Return [x, y] of the center of cell containing provided text 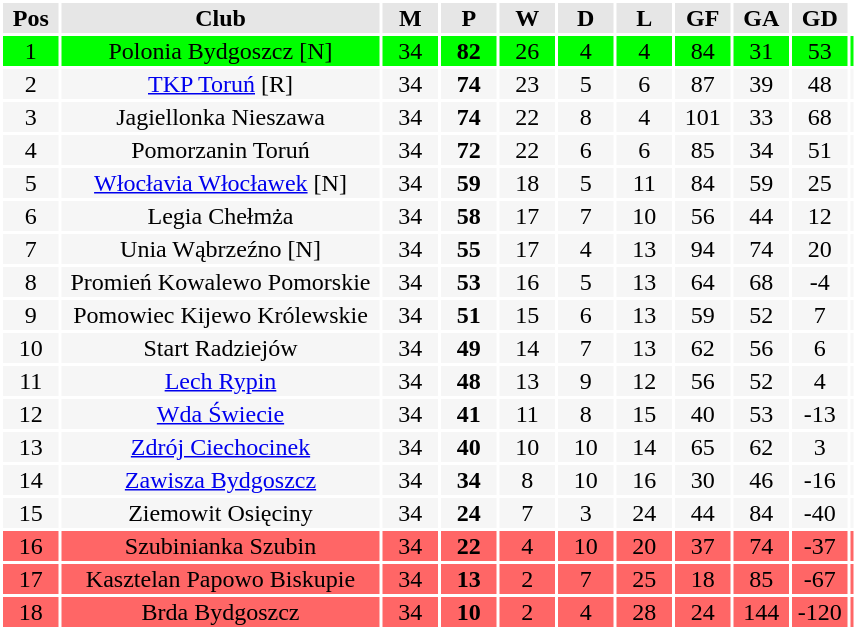
37 [703, 546]
23 [528, 84]
94 [703, 249]
Promień Kowalewo Pomorskie [221, 282]
Pomowiec Kijewo Królewskie [221, 315]
GD [820, 18]
49 [469, 348]
Start Radziejów [221, 348]
28 [644, 612]
41 [469, 414]
M [410, 18]
Ziemowit Osięciny [221, 513]
L [644, 18]
Club [221, 18]
-120 [820, 612]
30 [703, 480]
-37 [820, 546]
101 [703, 117]
144 [762, 612]
46 [762, 480]
64 [703, 282]
82 [469, 51]
Zdrój Ciechocinek [221, 447]
1 [31, 51]
58 [469, 216]
Lech Rypin [221, 381]
-40 [820, 513]
Wda Świecie [221, 414]
Zawisza Bydgoszcz [221, 480]
31 [762, 51]
Brda Bydgoszcz [221, 612]
P [469, 18]
GA [762, 18]
-13 [820, 414]
TKP Toruń [R] [221, 84]
72 [469, 150]
Kasztelan Papowo Biskupie [221, 579]
26 [528, 51]
-67 [820, 579]
-16 [820, 480]
Polonia Bydgoszcz [N] [221, 51]
55 [469, 249]
33 [762, 117]
-4 [820, 282]
GF [703, 18]
65 [703, 447]
39 [762, 84]
Pomorzanin Toruń [221, 150]
Włocłavia Włocławek [N] [221, 183]
Szubinianka Szubin [221, 546]
W [528, 18]
Jagiellonka Nieszawa [221, 117]
Pos [31, 18]
D [586, 18]
Legia Chełmża [221, 216]
87 [703, 84]
Unia Wąbrzeźno [N] [221, 249]
